Output the [x, y] coordinate of the center of the cell containing the given text.  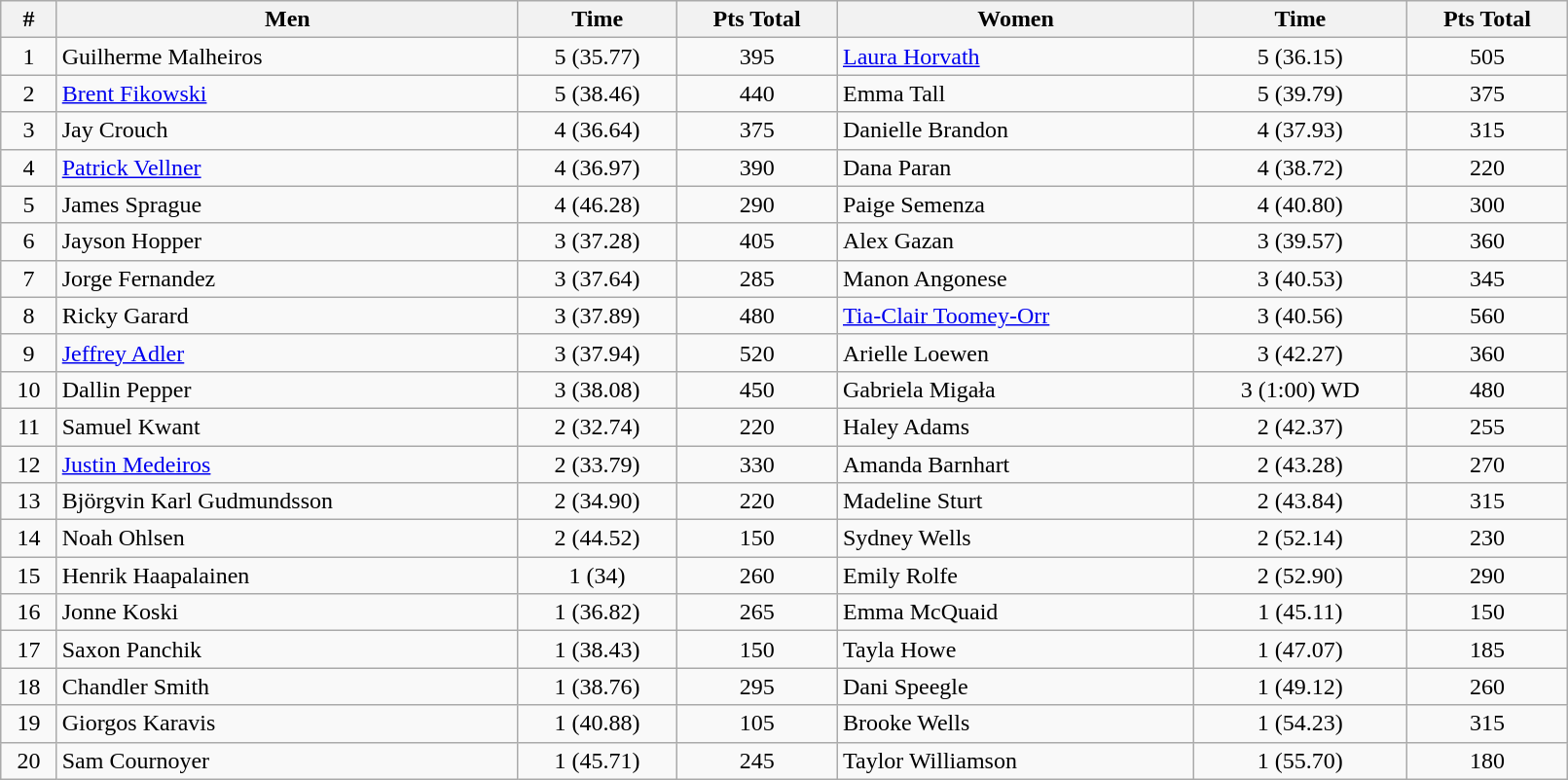
Manon Angonese [1015, 279]
105 [757, 724]
520 [757, 353]
2 (52.14) [1300, 539]
2 (52.90) [1300, 576]
Noah Ohlsen [287, 539]
Danielle Brandon [1015, 130]
230 [1487, 539]
2 (33.79) [597, 464]
4 [29, 167]
5 (39.79) [1300, 93]
Brooke Wells [1015, 724]
2 (42.37) [1300, 427]
Taylor Williamson [1015, 761]
3 (37.28) [597, 241]
4 (40.80) [1300, 204]
3 (39.57) [1300, 241]
3 (38.08) [597, 390]
# [29, 19]
3 [29, 130]
330 [757, 464]
12 [29, 464]
3 (40.53) [1300, 279]
Emma Tall [1015, 93]
Jayson Hopper [287, 241]
1 (47.07) [1300, 650]
2 (44.52) [597, 539]
440 [757, 93]
1 (34) [597, 576]
3 (37.64) [597, 279]
1 (38.76) [597, 687]
Jay Crouch [287, 130]
Dani Speegle [1015, 687]
4 (37.93) [1300, 130]
6 [29, 241]
560 [1487, 316]
1 (40.88) [597, 724]
13 [29, 501]
Patrick Vellner [287, 167]
Ricky Garard [287, 316]
2 (43.28) [1300, 464]
3 (37.94) [597, 353]
2 (32.74) [597, 427]
14 [29, 539]
1 [29, 56]
Samuel Kwant [287, 427]
Chandler Smith [287, 687]
1 (54.23) [1300, 724]
11 [29, 427]
3 (1:00) WD [1300, 390]
505 [1487, 56]
405 [757, 241]
285 [757, 279]
20 [29, 761]
5 (36.15) [1300, 56]
1 (36.82) [597, 613]
Amanda Barnhart [1015, 464]
Women [1015, 19]
1 (45.71) [597, 761]
Justin Medeiros [287, 464]
5 (38.46) [597, 93]
8 [29, 316]
Guilherme Malheiros [287, 56]
1 (49.12) [1300, 687]
4 (36.97) [597, 167]
Sydney Wells [1015, 539]
Madeline Sturt [1015, 501]
Björgvin Karl Gudmundsson [287, 501]
450 [757, 390]
18 [29, 687]
345 [1487, 279]
270 [1487, 464]
1 (45.11) [1300, 613]
15 [29, 576]
17 [29, 650]
Jorge Fernandez [287, 279]
Laura Horvath [1015, 56]
3 (40.56) [1300, 316]
19 [29, 724]
180 [1487, 761]
3 (37.89) [597, 316]
16 [29, 613]
4 (38.72) [1300, 167]
Sam Cournoyer [287, 761]
Haley Adams [1015, 427]
Men [287, 19]
Giorgos Karavis [287, 724]
Alex Gazan [1015, 241]
5 (35.77) [597, 56]
Paige Semenza [1015, 204]
5 [29, 204]
255 [1487, 427]
1 (38.43) [597, 650]
Arielle Loewen [1015, 353]
Jeffrey Adler [287, 353]
7 [29, 279]
Brent Fikowski [287, 93]
Gabriela Migała [1015, 390]
2 (43.84) [1300, 501]
245 [757, 761]
390 [757, 167]
2 (34.90) [597, 501]
Emma McQuaid [1015, 613]
10 [29, 390]
4 (36.64) [597, 130]
Dallin Pepper [287, 390]
Henrik Haapalainen [287, 576]
185 [1487, 650]
300 [1487, 204]
Jonne Koski [287, 613]
9 [29, 353]
Saxon Panchik [287, 650]
295 [757, 687]
1 (55.70) [1300, 761]
Emily Rolfe [1015, 576]
Tia-Clair Toomey-Orr [1015, 316]
2 [29, 93]
3 (42.27) [1300, 353]
265 [757, 613]
Tayla Howe [1015, 650]
Dana Paran [1015, 167]
4 (46.28) [597, 204]
James Sprague [287, 204]
395 [757, 56]
